Pinpoint the cell where the given text exists, returning its (x, y) midpoint coordinate. 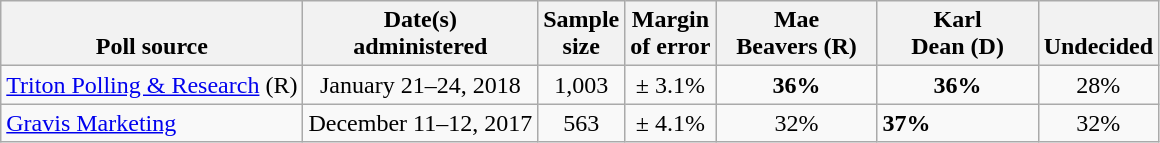
37% (958, 123)
December 11–12, 2017 (420, 123)
Marginof error (670, 34)
Gravis Marketing (152, 123)
KarlDean (D) (958, 34)
Triton Polling & Research (R) (152, 85)
563 (582, 123)
1,003 (582, 85)
Samplesize (582, 34)
Poll source (152, 34)
Undecided (1098, 34)
MaeBeavers (R) (796, 34)
± 3.1% (670, 85)
28% (1098, 85)
± 4.1% (670, 123)
January 21–24, 2018 (420, 85)
Date(s)administered (420, 34)
